Return [X, Y] of the center of cell containing provided text 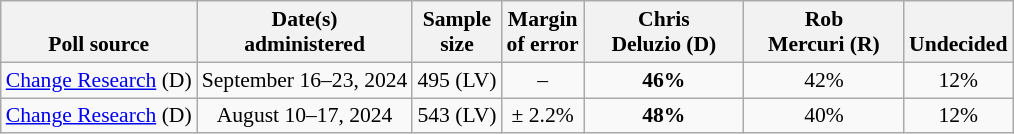
495 (LV) [456, 80]
Poll source [99, 32]
Undecided [958, 32]
48% [664, 116]
September 16–23, 2024 [305, 80]
August 10–17, 2024 [305, 116]
46% [664, 80]
± 2.2% [543, 116]
543 (LV) [456, 116]
RobMercuri (R) [824, 32]
Samplesize [456, 32]
– [543, 80]
Date(s)administered [305, 32]
Marginof error [543, 32]
42% [824, 80]
40% [824, 116]
ChrisDeluzio (D) [664, 32]
